Identify which cell holds the provided text, then report its [x, y] central coordinate. 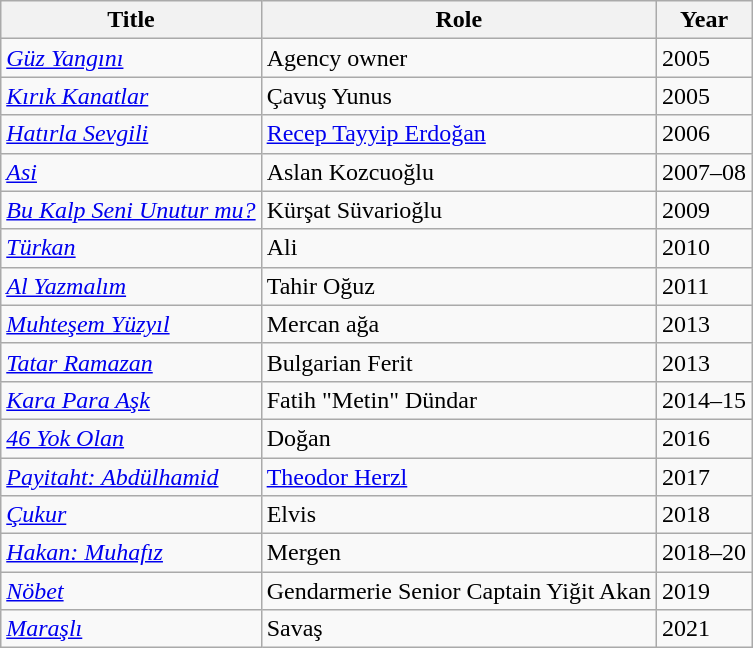
Tatar Ramazan [131, 362]
Gendarmerie Senior Captain Yiğit Akan [458, 591]
Theodor Herzl [458, 477]
2010 [704, 248]
Çukur [131, 515]
Bulgarian Ferit [458, 362]
2007–08 [704, 172]
46 Yok Olan [131, 438]
Year [704, 20]
Maraşlı [131, 629]
Role [458, 20]
2017 [704, 477]
Al Yazmalım [131, 286]
Title [131, 20]
2011 [704, 286]
2006 [704, 134]
Fatih "Metin" Dündar [458, 400]
2021 [704, 629]
2019 [704, 591]
2018 [704, 515]
2009 [704, 210]
Savaş [458, 629]
Muhteşem Yüzyıl [131, 324]
Ali [458, 248]
Aslan Kozcuoğlu [458, 172]
2014–15 [704, 400]
Doğan [458, 438]
Kürşat Süvarioğlu [458, 210]
Recep Tayyip Erdoğan [458, 134]
Asi [131, 172]
Çavuş Yunus [458, 96]
Payitaht: Abdülhamid [131, 477]
Agency owner [458, 58]
Tahir Oğuz [458, 286]
Hakan: Muhafız [131, 553]
Nöbet [131, 591]
Mercan ağa [458, 324]
Kırık Kanatlar [131, 96]
Bu Kalp Seni Unutur mu? [131, 210]
Kara Para Aşk [131, 400]
2016 [704, 438]
2018–20 [704, 553]
Elvis [458, 515]
Güz Yangını [131, 58]
Mergen [458, 553]
Hatırla Sevgili [131, 134]
Türkan [131, 248]
